Output the [X, Y] coordinate of the center of the cell containing the given text.  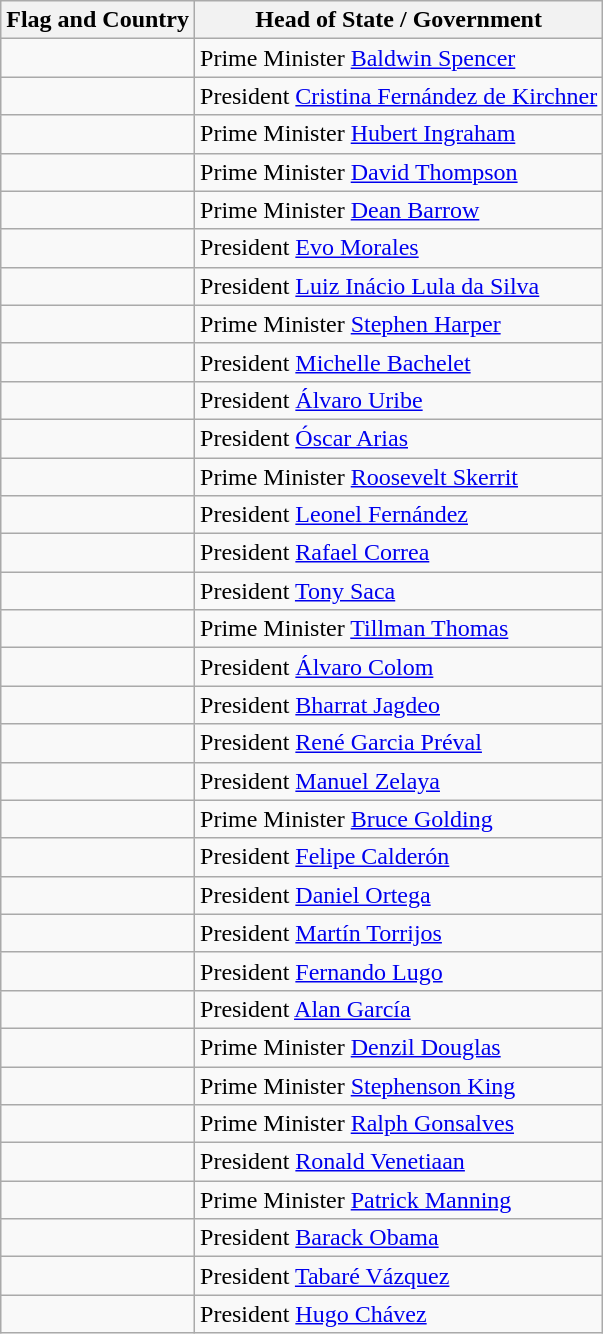
President Álvaro Uribe [399, 400]
Prime Minister Tillman Thomas [399, 629]
Head of State / Government [399, 20]
President Evo Morales [399, 248]
President René Garcia Préval [399, 743]
President Álvaro Colom [399, 667]
President Michelle Bachelet [399, 362]
Prime Minister Stephen Harper [399, 324]
President Leonel Fernández [399, 515]
President Luiz Inácio Lula da Silva [399, 286]
Flag and Country [98, 20]
President Ronald Venetiaan [399, 1162]
President Rafael Correa [399, 553]
President Óscar Arias [399, 438]
Prime Minister Patrick Manning [399, 1200]
President Cristina Fernández de Kirchner [399, 96]
Prime Minister Stephenson King [399, 1085]
President Hugo Chávez [399, 1314]
Prime Minister Roosevelt Skerrit [399, 477]
President Tony Saca [399, 591]
Prime Minister Denzil Douglas [399, 1047]
President Felipe Calderón [399, 857]
President Daniel Ortega [399, 895]
Prime Minister Baldwin Spencer [399, 58]
President Alan García [399, 1009]
Prime Minister David Thompson [399, 172]
President Bharrat Jagdeo [399, 705]
President Manuel Zelaya [399, 781]
President Tabaré Vázquez [399, 1276]
Prime Minister Bruce Golding [399, 819]
President Martín Torrijos [399, 933]
Prime Minister Ralph Gonsalves [399, 1124]
President Fernando Lugo [399, 971]
Prime Minister Dean Barrow [399, 210]
President Barack Obama [399, 1238]
Prime Minister Hubert Ingraham [399, 134]
